Detect which cell encompasses the target text, then output its (x, y) center coordinate. 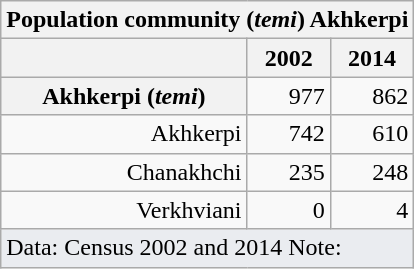
Akhkerpi (temi) (124, 96)
4 (372, 210)
977 (288, 96)
2002 (288, 58)
Akhkerpi (124, 134)
Population community (temi) Akhkerpi (208, 20)
Verkhviani (124, 210)
610 (372, 134)
248 (372, 172)
Data: Census 2002 and 2014 Note: (208, 248)
862 (372, 96)
0 (288, 210)
Chanakhchi (124, 172)
235 (288, 172)
742 (288, 134)
2014 (372, 58)
